Determine the [x, y] coordinate at the center of the cell enclosing the given text.  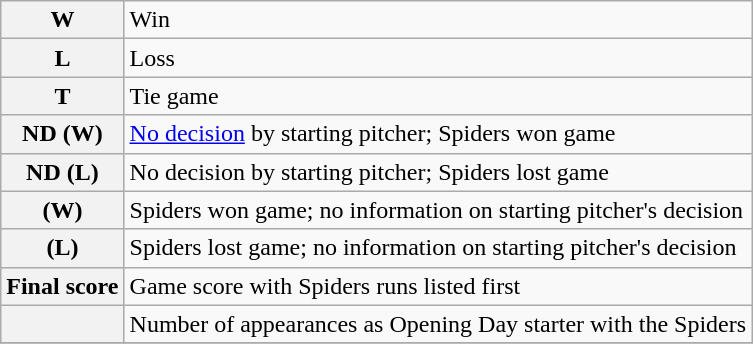
Number of appearances as Opening Day starter with the Spiders [438, 324]
Spiders lost game; no information on starting pitcher's decision [438, 248]
L [62, 58]
Loss [438, 58]
Game score with Spiders runs listed first [438, 286]
Final score [62, 286]
(W) [62, 210]
ND (L) [62, 172]
ND (W) [62, 134]
T [62, 96]
No decision by starting pitcher; Spiders lost game [438, 172]
Win [438, 20]
Tie game [438, 96]
(L) [62, 248]
Spiders won game; no information on starting pitcher's decision [438, 210]
W [62, 20]
No decision by starting pitcher; Spiders won game [438, 134]
